Provide the (x, y) coordinate of the cell's center where the given text is located.  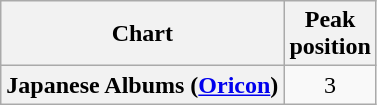
Chart (142, 34)
Peakposition (330, 34)
3 (330, 85)
Japanese Albums (Oricon) (142, 85)
